Output the (X, Y) coordinate of the center of the cell containing the given text.  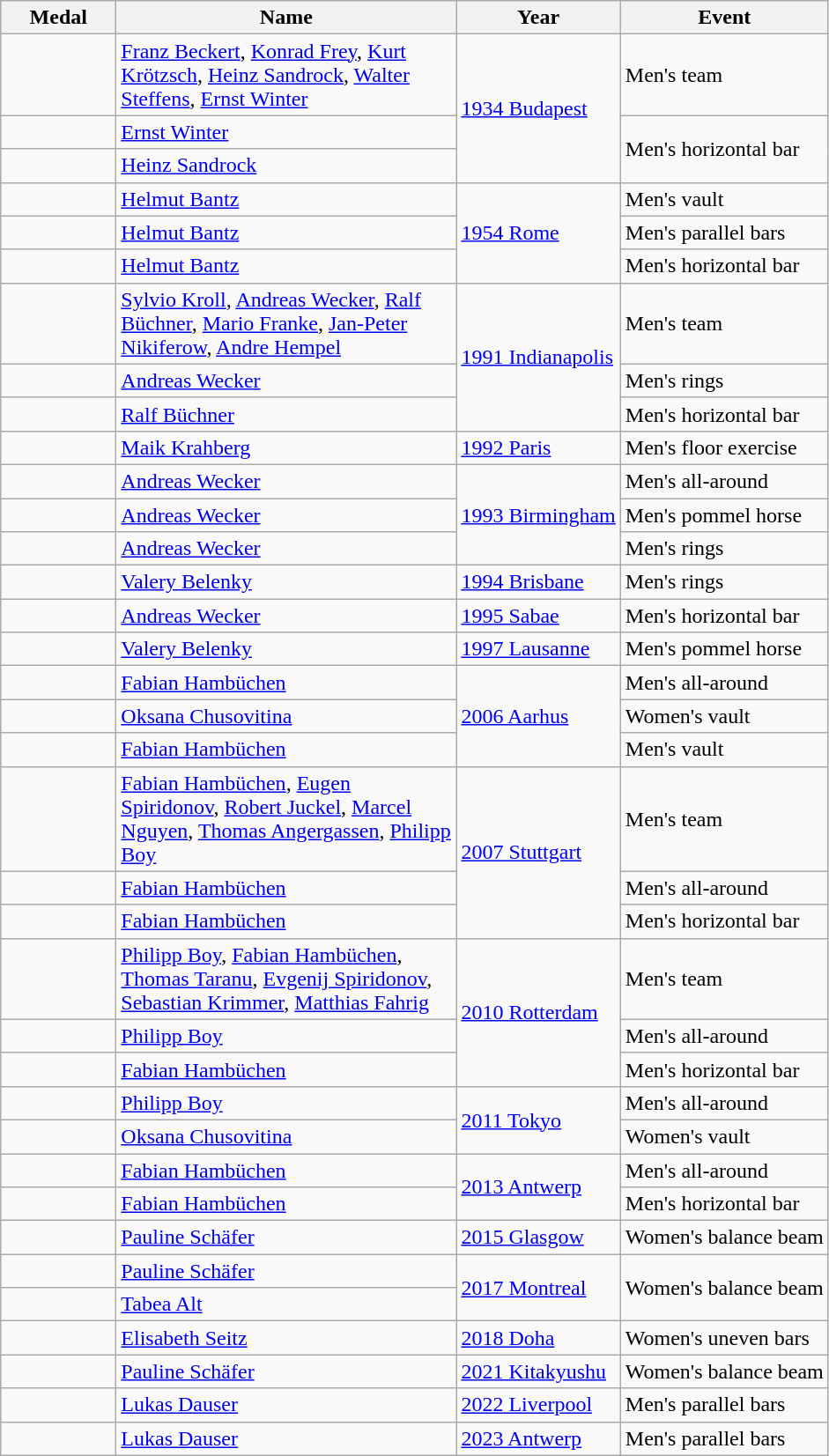
1954 Rome (538, 233)
2006 Aarhus (538, 716)
Men's floor exercise (724, 447)
Elisabeth Seitz (286, 1338)
Maik Krahberg (286, 447)
2015 Glasgow (538, 1238)
Heinz Sandrock (286, 166)
2011 Tokyo (538, 1120)
Event (724, 18)
1992 Paris (538, 447)
Philipp Boy, Fabian Hambüchen, Thomas Taranu, Evgenij Spiridonov, Sebastian Krimmer, Matthias Fahrig (286, 979)
2017 Montreal (538, 1288)
2023 Antwerp (538, 1438)
Ernst Winter (286, 132)
1934 Budapest (538, 108)
1997 Lausanne (538, 649)
2021 Kitakyushu (538, 1371)
1993 Birmingham (538, 514)
Medal (58, 18)
Ralf Büchner (286, 414)
1995 Sabae (538, 616)
2007 Stuttgart (538, 853)
Year (538, 18)
Franz Beckert, Konrad Frey, Kurt Krötzsch, Heinz Sandrock, Walter Steffens, Ernst Winter (286, 75)
2018 Doha (538, 1338)
2022 Liverpool (538, 1405)
2010 Rotterdam (538, 1012)
Tabea Alt (286, 1304)
2013 Antwerp (538, 1187)
1994 Brisbane (538, 582)
Fabian Hambüchen, Eugen Spiridonov, Robert Juckel, Marcel Nguyen, Thomas Angergassen, Philipp Boy (286, 819)
Name (286, 18)
Sylvio Kroll, Andreas Wecker, Ralf Büchner, Mario Franke, Jan-Peter Nikiferow, Andre Hempel (286, 323)
Women's uneven bars (724, 1338)
1991 Indianapolis (538, 357)
